Output the [X, Y] coordinate of the center of the cell containing the given text.  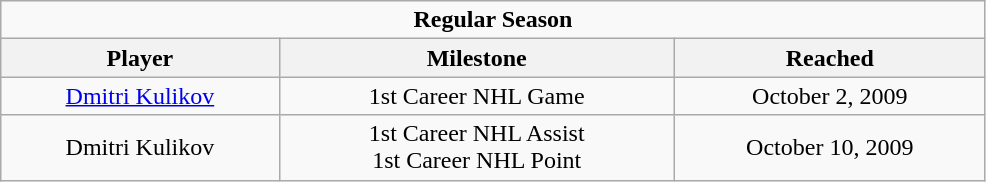
Player [140, 58]
Milestone [476, 58]
Regular Season [493, 20]
October 10, 2009 [830, 148]
1st Career NHL Assist1st Career NHL Point [476, 148]
Reached [830, 58]
October 2, 2009 [830, 96]
1st Career NHL Game [476, 96]
